Extract the (X, Y) coordinate from the center of the cell holding the provided text.  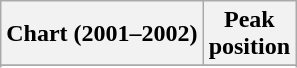
Chart (2001–2002) (102, 34)
Peakposition (249, 34)
